Provide the (x, y) coordinate of the cell's center where the given text is located.  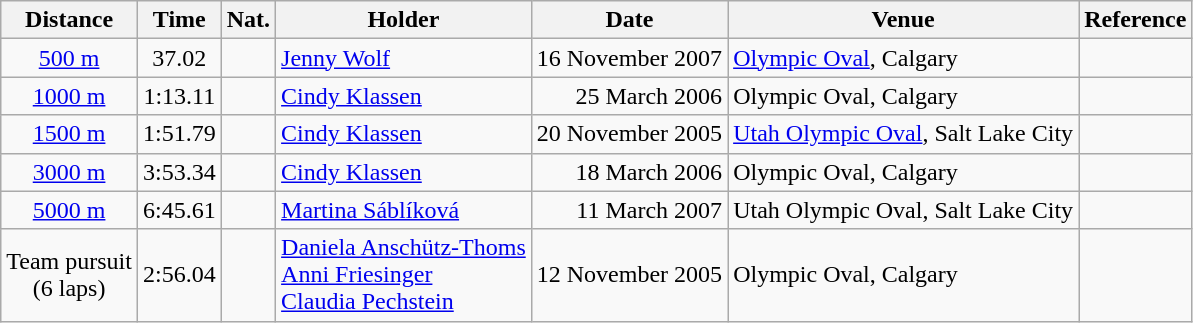
16 November 2007 (629, 58)
Reference (1136, 20)
Time (179, 20)
37.02 (179, 58)
20 November 2005 (629, 134)
Team pursuit (6 laps) (70, 275)
Holder (404, 20)
1:13.11 (179, 96)
Daniela Anschütz-Thoms Anni Friesinger Claudia Pechstein (404, 275)
Venue (904, 20)
3:53.34 (179, 172)
Martina Sáblíková (404, 210)
1000 m (70, 96)
5000 m (70, 210)
Nat. (248, 20)
Date (629, 20)
12 November 2005 (629, 275)
3000 m (70, 172)
2:56.04 (179, 275)
1:51.79 (179, 134)
6:45.61 (179, 210)
18 March 2006 (629, 172)
11 March 2007 (629, 210)
25 March 2006 (629, 96)
500 m (70, 58)
1500 m (70, 134)
Distance (70, 20)
Jenny Wolf (404, 58)
